Provide the [x, y] coordinate of the cell's center where the given text is located.  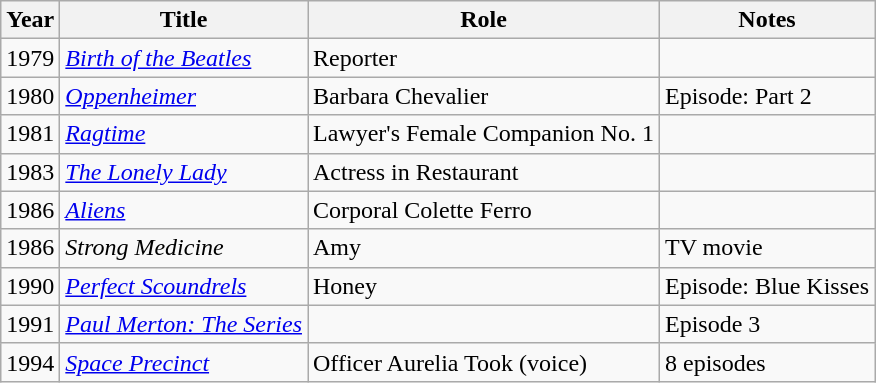
Actress in Restaurant [484, 172]
Amy [484, 248]
Role [484, 20]
1980 [30, 96]
Title [184, 20]
Strong Medicine [184, 248]
Ragtime [184, 134]
Aliens [184, 210]
Paul Merton: The Series [184, 324]
Lawyer's Female Companion No. 1 [484, 134]
Barbara Chevalier [484, 96]
Episode: Part 2 [766, 96]
8 episodes [766, 362]
1991 [30, 324]
Episode 3 [766, 324]
Notes [766, 20]
1994 [30, 362]
Officer Aurelia Took (voice) [484, 362]
Episode: Blue Kisses [766, 286]
TV movie [766, 248]
Perfect Scoundrels [184, 286]
Corporal Colette Ferro [484, 210]
1979 [30, 58]
Year [30, 20]
1981 [30, 134]
Space Precinct [184, 362]
Oppenheimer [184, 96]
Honey [484, 286]
Reporter [484, 58]
1983 [30, 172]
Birth of the Beatles [184, 58]
1990 [30, 286]
The Lonely Lady [184, 172]
